Output the (x, y) coordinate of the center of the cell containing the given text.  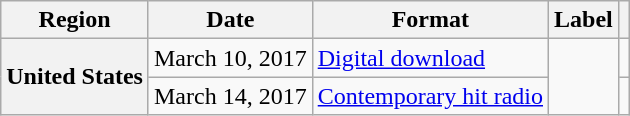
March 10, 2017 (230, 58)
Contemporary hit radio (430, 96)
March 14, 2017 (230, 96)
Format (430, 20)
Date (230, 20)
Digital download (430, 58)
Region (75, 20)
United States (75, 77)
Label (584, 20)
